Provide the [x, y] coordinate of the cell's center where the given text is located.  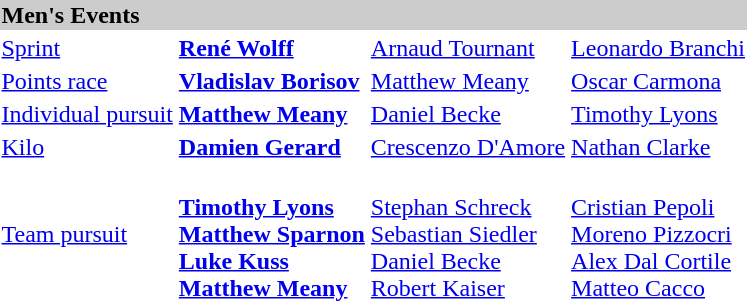
Kilo [87, 147]
Men's Events [374, 15]
Daniel Becke [468, 114]
Points race [87, 81]
Arnaud Tournant [468, 48]
Sprint [87, 48]
Timothy Lyons [658, 114]
Oscar Carmona [658, 81]
Vladislav Borisov [272, 81]
Crescenzo D'Amore [468, 147]
Damien Gerard [272, 147]
Individual pursuit [87, 114]
Nathan Clarke [658, 147]
Leonardo Branchi [658, 48]
René Wolff [272, 48]
